Return the (X, Y) coordinate for the center point of the cell that contains the specified text.  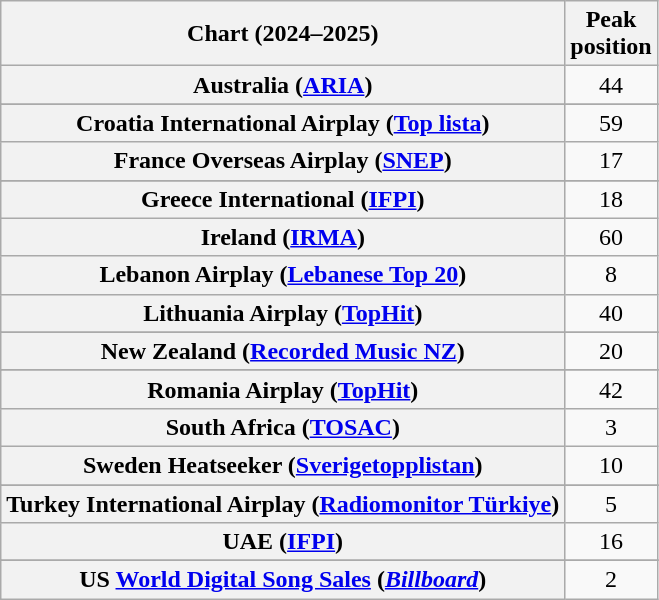
Chart (2024–2025) (283, 34)
Lithuania Airplay (TopHit) (283, 313)
8 (611, 275)
20 (611, 351)
South Africa (TOSAC) (283, 427)
Greece International (IFPI) (283, 199)
New Zealand (Recorded Music NZ) (283, 351)
Turkey International Airplay (Radiomonitor Türkiye) (283, 503)
Australia (ARIA) (283, 85)
3 (611, 427)
16 (611, 542)
59 (611, 123)
40 (611, 313)
44 (611, 85)
2 (611, 580)
Sweden Heatseeker (Sverigetopplistan) (283, 465)
18 (611, 199)
42 (611, 389)
Romania Airplay (TopHit) (283, 389)
Ireland (IRMA) (283, 237)
Peakposition (611, 34)
Lebanon Airplay (Lebanese Top 20) (283, 275)
UAE (IFPI) (283, 542)
5 (611, 503)
60 (611, 237)
US World Digital Song Sales (Billboard) (283, 580)
17 (611, 161)
France Overseas Airplay (SNEP) (283, 161)
Croatia International Airplay (Top lista) (283, 123)
10 (611, 465)
